From the cell containing the given text, extract its center point as (X, Y) coordinate. 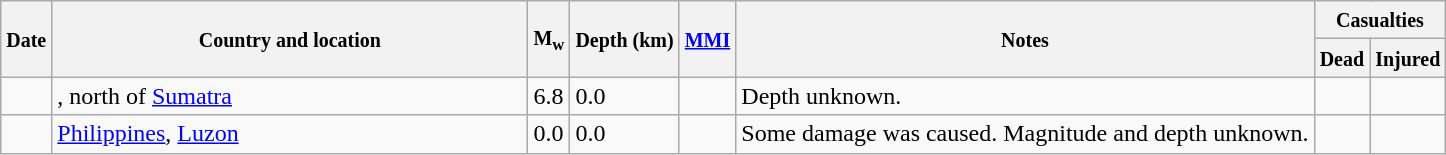
MMI (708, 39)
Some damage was caused. Magnitude and depth unknown. (1025, 134)
Injured (1408, 58)
Casualties (1380, 20)
Country and location (290, 39)
Depth (km) (624, 39)
Mw (549, 39)
Dead (1342, 58)
Date (26, 39)
Notes (1025, 39)
6.8 (549, 96)
, north of Sumatra (290, 96)
Depth unknown. (1025, 96)
Philippines, Luzon (290, 134)
